Scan for the cell matching the given text and deliver its (x, y) coordinate at center. 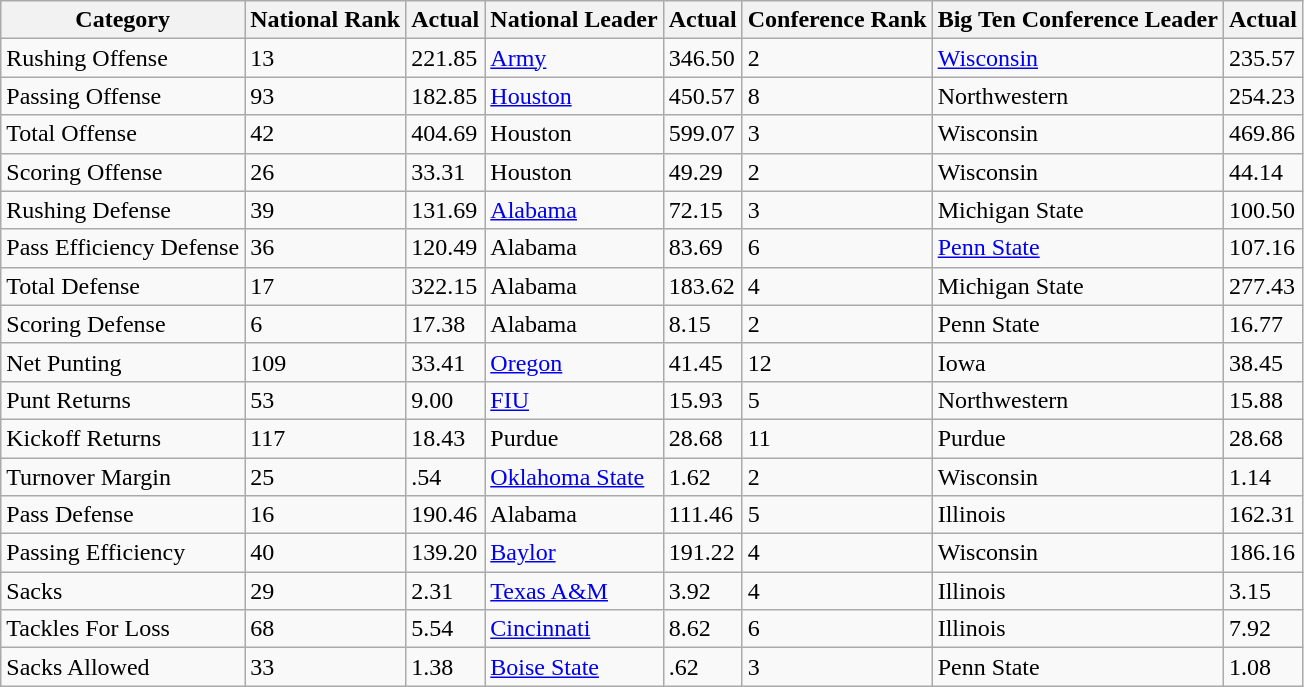
100.50 (1262, 210)
National Leader (574, 20)
39 (326, 210)
Rushing Defense (123, 210)
3.92 (702, 591)
12 (837, 362)
Conference Rank (837, 20)
Sacks Allowed (123, 667)
Passing Efficiency (123, 553)
120.49 (446, 248)
26 (326, 172)
93 (326, 96)
Sacks (123, 591)
469.86 (1262, 134)
11 (837, 438)
8.15 (702, 324)
Kickoff Returns (123, 438)
Army (574, 58)
Punt Returns (123, 400)
44.14 (1262, 172)
17 (326, 286)
404.69 (446, 134)
83.69 (702, 248)
9.00 (446, 400)
40 (326, 553)
1.38 (446, 667)
15.88 (1262, 400)
National Rank (326, 20)
Baylor (574, 553)
Rushing Offense (123, 58)
Pass Defense (123, 515)
117 (326, 438)
49.29 (702, 172)
162.31 (1262, 515)
53 (326, 400)
Big Ten Conference Leader (1078, 20)
Iowa (1078, 362)
.62 (702, 667)
277.43 (1262, 286)
Texas A&M (574, 591)
8 (837, 96)
Category (123, 20)
18.43 (446, 438)
Tackles For Loss (123, 629)
450.57 (702, 96)
72.15 (702, 210)
36 (326, 248)
25 (326, 477)
68 (326, 629)
Total Offense (123, 134)
.54 (446, 477)
33 (326, 667)
FIU (574, 400)
Boise State (574, 667)
3.15 (1262, 591)
139.20 (446, 553)
Passing Offense (123, 96)
190.46 (446, 515)
Net Punting (123, 362)
16.77 (1262, 324)
42 (326, 134)
41.45 (702, 362)
183.62 (702, 286)
111.46 (702, 515)
346.50 (702, 58)
33.31 (446, 172)
13 (326, 58)
7.92 (1262, 629)
182.85 (446, 96)
107.16 (1262, 248)
599.07 (702, 134)
Pass Efficiency Defense (123, 248)
109 (326, 362)
191.22 (702, 553)
2.31 (446, 591)
1.08 (1262, 667)
29 (326, 591)
Oklahoma State (574, 477)
17.38 (446, 324)
Total Defense (123, 286)
Scoring Offense (123, 172)
186.16 (1262, 553)
322.15 (446, 286)
Scoring Defense (123, 324)
Turnover Margin (123, 477)
1.14 (1262, 477)
131.69 (446, 210)
Oregon (574, 362)
5.54 (446, 629)
221.85 (446, 58)
15.93 (702, 400)
254.23 (1262, 96)
235.57 (1262, 58)
1.62 (702, 477)
33.41 (446, 362)
38.45 (1262, 362)
8.62 (702, 629)
Cincinnati (574, 629)
16 (326, 515)
